Pinpoint the cell where the given text exists, returning its [x, y] midpoint coordinate. 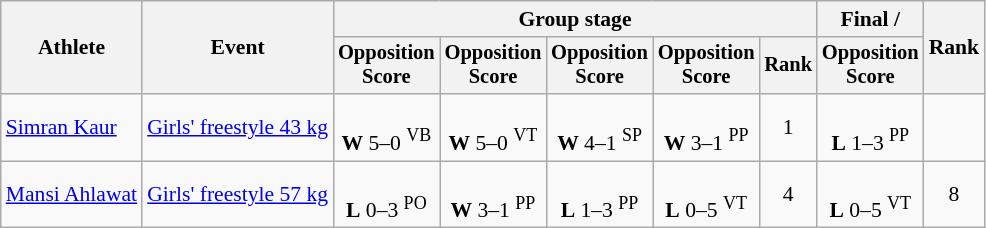
1 [788, 128]
4 [788, 194]
8 [954, 194]
Event [238, 48]
Simran Kaur [72, 128]
L 0–3 PO [386, 194]
W 5–0 VB [386, 128]
W 5–0 VT [494, 128]
Mansi Ahlawat [72, 194]
Group stage [575, 19]
Final / [870, 19]
W 4–1 SP [600, 128]
Girls' freestyle 43 kg [238, 128]
Girls' freestyle 57 kg [238, 194]
Athlete [72, 48]
